Determine the (X, Y) coordinate at the center of the cell enclosing the given text.  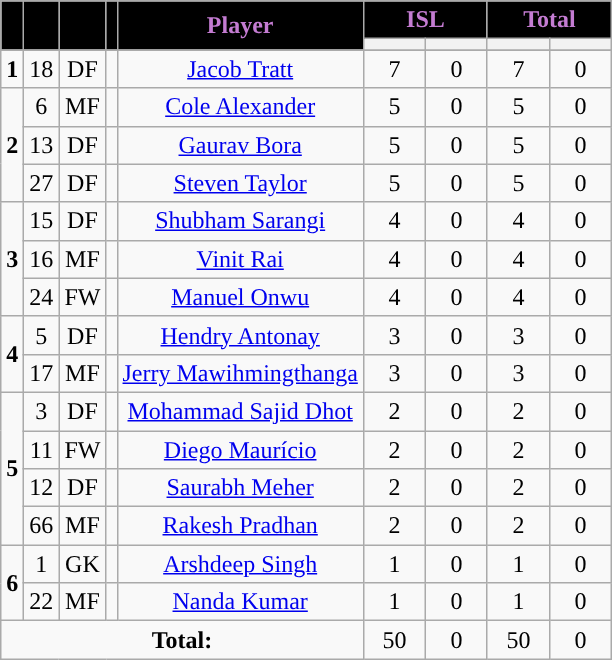
18 (42, 69)
12 (42, 488)
Total: (182, 640)
17 (42, 373)
Mohammad Sajid Dhot (240, 411)
Saurabh Meher (240, 488)
22 (42, 602)
Total (549, 20)
Gaurav Bora (240, 145)
11 (42, 449)
ISL (425, 20)
16 (42, 259)
66 (42, 526)
Cole Alexander (240, 107)
Jerry Mawihmingthanga (240, 373)
15 (42, 221)
GK (82, 564)
Arshdeep Singh (240, 564)
Vinit Rai (240, 259)
Rakesh Pradhan (240, 526)
Diego Maurício (240, 449)
Player (240, 26)
Jacob Tratt (240, 69)
27 (42, 183)
Nanda Kumar (240, 602)
24 (42, 297)
Steven Taylor (240, 183)
Shubham Sarangi (240, 221)
13 (42, 145)
Hendry Antonay (240, 335)
Manuel Onwu (240, 297)
